Find where the given text appears and provide that cell's center as [x, y] coordinate. 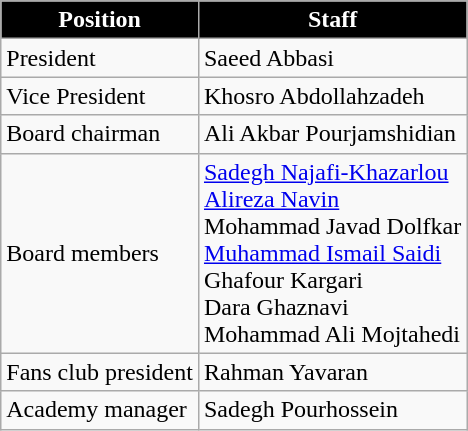
Board members [100, 253]
Academy manager [100, 410]
Position [100, 20]
Khosro Abdollahzadeh [332, 96]
Saeed Abbasi [332, 58]
Board chairman [100, 134]
Rahman Yavaran [332, 372]
President [100, 58]
Staff [332, 20]
Sadegh Najafi-KhazarlouAlireza NavinMohammad Javad DolfkarMuhammad Ismail SaidiGhafour KargariDara GhaznaviMohammad Ali Mojtahedi [332, 253]
Fans club president [100, 372]
Vice President [100, 96]
Sadegh Pourhossein [332, 410]
Ali Akbar Pourjamshidian [332, 134]
